Find where the given text appears and provide that cell's center as [x, y] coordinate. 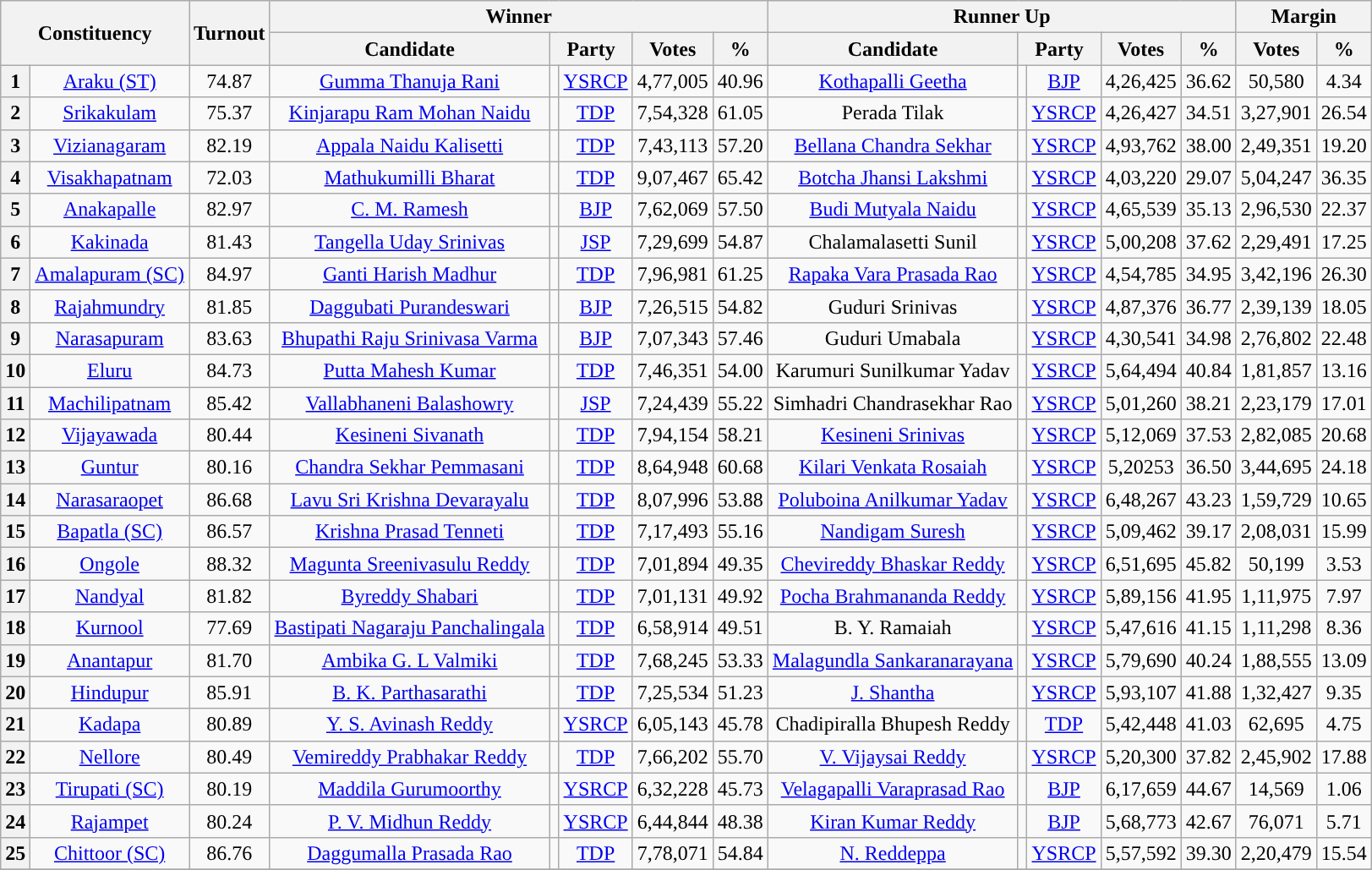
1,11,975 [1276, 596]
Maddila Gurumoorthy [409, 789]
Narasapuram [110, 338]
81.70 [230, 660]
39.17 [1209, 532]
36.77 [1209, 306]
4,65,539 [1141, 210]
Botcha Jhansi Lakshmi [893, 178]
Anakapalle [110, 210]
7,68,245 [673, 660]
6,48,267 [1141, 500]
7,54,328 [673, 113]
Lavu Sri Krishna Devarayalu [409, 500]
5,42,448 [1141, 725]
7,94,154 [673, 435]
83.63 [230, 338]
Putta Mahesh Kumar [409, 370]
20 [15, 692]
7,24,439 [673, 403]
49.35 [741, 564]
61.05 [741, 113]
7 [15, 274]
Guduri Srinivas [893, 306]
80.16 [230, 468]
15 [15, 532]
P. V. Midhun Reddy [409, 821]
17 [15, 596]
55.70 [741, 757]
54.87 [741, 242]
4,77,005 [673, 81]
13.16 [1344, 370]
2,20,479 [1276, 853]
22 [15, 757]
41.88 [1209, 692]
7,43,113 [673, 145]
8.36 [1344, 628]
54.82 [741, 306]
Vijayawada [110, 435]
Nellore [110, 757]
80.24 [230, 821]
21 [15, 725]
26.30 [1344, 274]
50,199 [1276, 564]
Runner Up [1002, 17]
3,44,695 [1276, 468]
Kesineni Sivanath [409, 435]
Magunta Sreenivasulu Reddy [409, 564]
Mathukumilli Bharat [409, 178]
5,47,616 [1141, 628]
36.62 [1209, 81]
10.65 [1344, 500]
C. M. Ramesh [409, 210]
Tangella Uday Srinivas [409, 242]
4,87,376 [1141, 306]
7,01,894 [673, 564]
4.34 [1344, 81]
34.51 [1209, 113]
14,569 [1276, 789]
53.33 [741, 660]
5,79,690 [1141, 660]
2,39,139 [1276, 306]
Visakhapatnam [110, 178]
Nandyal [110, 596]
Kesineni Srinivas [893, 435]
5,20253 [1141, 468]
2,08,031 [1276, 532]
62,695 [1276, 725]
Margin [1304, 17]
Rajahmundry [110, 306]
5,04,247 [1276, 178]
Kakinada [110, 242]
38.21 [1209, 403]
9.35 [1344, 692]
85.42 [230, 403]
24 [15, 821]
44.67 [1209, 789]
Kinjarapu Ram Mohan Naidu [409, 113]
Bapatla (SC) [110, 532]
22.48 [1344, 338]
37.53 [1209, 435]
7,96,981 [673, 274]
80.49 [230, 757]
V. Vijaysai Reddy [893, 757]
Perada Tilak [893, 113]
19.20 [1344, 145]
15.54 [1344, 853]
2,49,351 [1276, 145]
4 [15, 178]
Gumma Thanuja Rani [409, 81]
50,580 [1276, 81]
5,01,260 [1141, 403]
6,17,659 [1141, 789]
Pocha Brahmananda Reddy [893, 596]
6,05,143 [673, 725]
80.19 [230, 789]
N. Reddeppa [893, 853]
Anantapur [110, 660]
6,32,228 [673, 789]
57.46 [741, 338]
86.57 [230, 532]
72.03 [230, 178]
Bellana Chandra Sekhar [893, 145]
Kurnool [110, 628]
38.00 [1209, 145]
37.62 [1209, 242]
Turnout [230, 33]
81.82 [230, 596]
Chalamalasetti Sunil [893, 242]
18 [15, 628]
5,00,208 [1141, 242]
37.82 [1209, 757]
5,12,069 [1141, 435]
1,81,857 [1276, 370]
5.71 [1344, 821]
8 [15, 306]
88.32 [230, 564]
Krishna Prasad Tenneti [409, 532]
Daggubati Purandeswari [409, 306]
19 [15, 660]
Chadipiralla Bhupesh Reddy [893, 725]
Guntur [110, 468]
Srikakulam [110, 113]
41.03 [1209, 725]
4.75 [1344, 725]
53.88 [741, 500]
5,68,773 [1141, 821]
35.13 [1209, 210]
B. Y. Ramaiah [893, 628]
45.73 [741, 789]
Kothapalli Geetha [893, 81]
34.98 [1209, 338]
2 [15, 113]
Ganti Harish Madhur [409, 274]
10 [15, 370]
7,29,699 [673, 242]
17.01 [1344, 403]
2,29,491 [1276, 242]
85.91 [230, 692]
Velagapalli Varaprasad Rao [893, 789]
5,09,462 [1141, 532]
Rajampet [110, 821]
42.67 [1209, 821]
Poluboina Anilkumar Yadav [893, 500]
Y. S. Avinash Reddy [409, 725]
86.68 [230, 500]
51.23 [741, 692]
8,07,996 [673, 500]
57.50 [741, 210]
80.44 [230, 435]
Chittoor (SC) [110, 853]
45.78 [741, 725]
6 [15, 242]
Chandra Sekhar Pemmasani [409, 468]
7,78,071 [673, 853]
1,32,427 [1276, 692]
24.18 [1344, 468]
3,27,901 [1276, 113]
Simhadri Chandrasekhar Rao [893, 403]
29.07 [1209, 178]
Byreddy Shabari [409, 596]
Budi Mutyala Naidu [893, 210]
Araku (ST) [110, 81]
81.85 [230, 306]
26.54 [1344, 113]
Eluru [110, 370]
39.30 [1209, 853]
3,42,196 [1276, 274]
4,03,220 [1141, 178]
1,88,555 [1276, 660]
75.37 [230, 113]
4,26,427 [1141, 113]
82.19 [230, 145]
5,89,156 [1141, 596]
82.97 [230, 210]
40.84 [1209, 370]
20.68 [1344, 435]
43.23 [1209, 500]
25 [15, 853]
6,44,844 [673, 821]
Amalapuram (SC) [110, 274]
Machilipatnam [110, 403]
4,93,762 [1141, 145]
3 [15, 145]
86.76 [230, 853]
13 [15, 468]
7,25,534 [673, 692]
Rapaka Vara Prasada Rao [893, 274]
6,51,695 [1141, 564]
65.42 [741, 178]
8,64,948 [673, 468]
81.43 [230, 242]
34.95 [1209, 274]
49.92 [741, 596]
49.51 [741, 628]
23 [15, 789]
61.25 [741, 274]
Bhupathi Raju Srinivasa Varma [409, 338]
2,45,902 [1276, 757]
60.68 [741, 468]
7,62,069 [673, 210]
7,26,515 [673, 306]
Narasaraopet [110, 500]
Kilari Venkata Rosaiah [893, 468]
5,93,107 [1141, 692]
Vizianagaram [110, 145]
Appala Naidu Kalisetti [409, 145]
54.84 [741, 853]
5,20,300 [1141, 757]
7.97 [1344, 596]
Ambika G. L Valmiki [409, 660]
5,57,592 [1141, 853]
45.82 [1209, 564]
36.35 [1344, 178]
84.97 [230, 274]
54.00 [741, 370]
41.95 [1209, 596]
11 [15, 403]
55.16 [741, 532]
Tirupati (SC) [110, 789]
55.22 [741, 403]
4,30,541 [1141, 338]
4,54,785 [1141, 274]
48.38 [741, 821]
22.37 [1344, 210]
1.06 [1344, 789]
1,11,298 [1276, 628]
Daggumalla Prasada Rao [409, 853]
6,58,914 [673, 628]
17.25 [1344, 242]
58.21 [741, 435]
1,59,729 [1276, 500]
Winner [519, 17]
2,82,085 [1276, 435]
74.87 [230, 81]
2,96,530 [1276, 210]
40.96 [741, 81]
40.24 [1209, 660]
Nandigam Suresh [893, 532]
B. K. Parthasarathi [409, 692]
7,01,131 [673, 596]
2,76,802 [1276, 338]
Kadapa [110, 725]
9,07,467 [673, 178]
80.89 [230, 725]
Karumuri Sunilkumar Yadav [893, 370]
Vemireddy Prabhakar Reddy [409, 757]
7,17,493 [673, 532]
9 [15, 338]
18.05 [1344, 306]
Kiran Kumar Reddy [893, 821]
76,071 [1276, 821]
57.20 [741, 145]
Ongole [110, 564]
7,07,343 [673, 338]
Malagundla Sankaranarayana [893, 660]
3.53 [1344, 564]
Bastipati Nagaraju Panchalingala [409, 628]
Hindupur [110, 692]
77.69 [230, 628]
5,64,494 [1141, 370]
4,26,425 [1141, 81]
16 [15, 564]
Constituency [95, 33]
5 [15, 210]
36.50 [1209, 468]
J. Shantha [893, 692]
41.15 [1209, 628]
13.09 [1344, 660]
17.88 [1344, 757]
Chevireddy Bhaskar Reddy [893, 564]
2,23,179 [1276, 403]
84.73 [230, 370]
7,66,202 [673, 757]
14 [15, 500]
Guduri Umabala [893, 338]
1 [15, 81]
12 [15, 435]
Vallabhaneni Balashowry [409, 403]
15.99 [1344, 532]
7,46,351 [673, 370]
